Determine the (X, Y) coordinate at the center of the cell enclosing the given text.  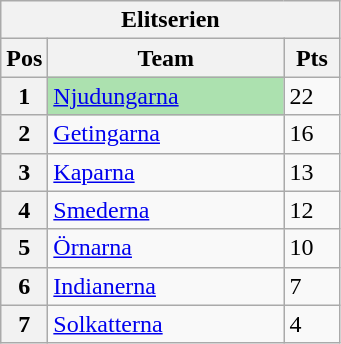
Solkatterna (166, 324)
5 (24, 248)
3 (24, 172)
Pos (24, 58)
6 (24, 286)
Elitserien (170, 20)
16 (312, 134)
Pts (312, 58)
Getingarna (166, 134)
Njudungarna (166, 96)
12 (312, 210)
Smederna (166, 210)
10 (312, 248)
Kaparna (166, 172)
2 (24, 134)
Örnarna (166, 248)
1 (24, 96)
22 (312, 96)
Team (166, 58)
13 (312, 172)
Indianerna (166, 286)
